Return (X, Y) of the center of cell containing provided text 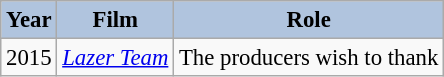
Role (309, 20)
The producers wish to thank (309, 58)
Lazer Team (116, 58)
2015 (29, 58)
Film (116, 20)
Year (29, 20)
